Scan for the cell matching the given text and deliver its (x, y) coordinate at center. 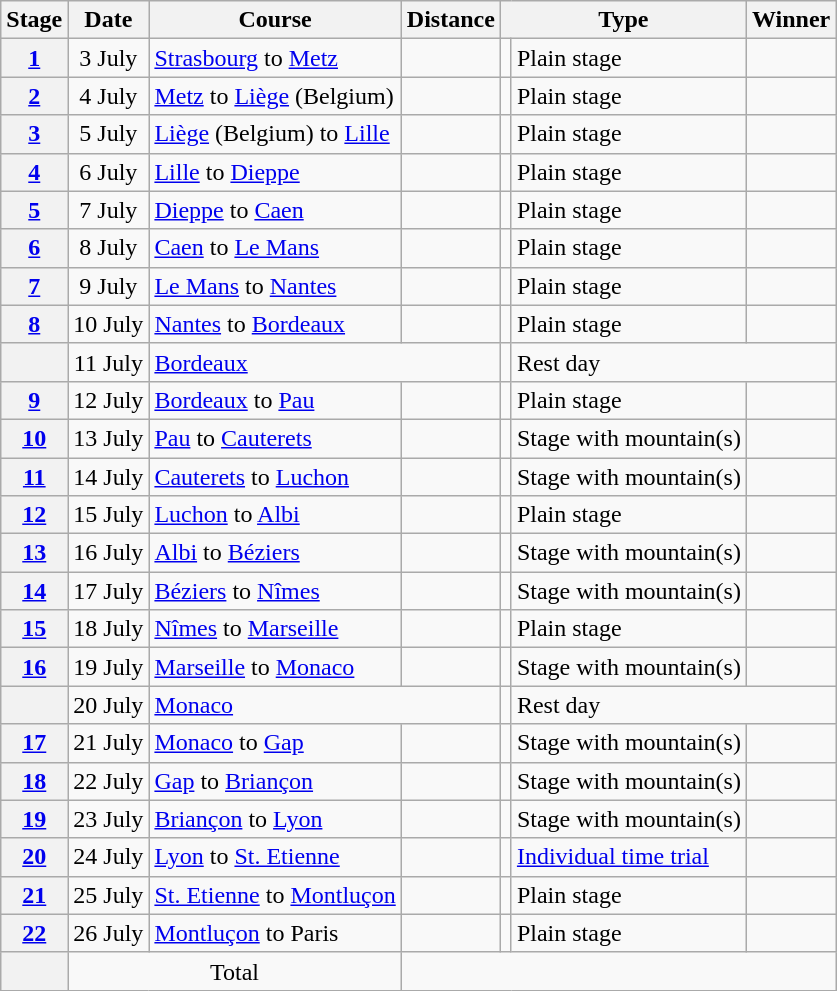
Albi to Béziers (275, 553)
Strasbourg to Metz (275, 58)
6 (34, 248)
15 (34, 629)
Lyon to St. Etienne (275, 857)
21 July (108, 743)
Pau to Cauterets (275, 438)
11 July (108, 362)
2 (34, 96)
14 (34, 591)
9 (34, 400)
25 July (108, 895)
8 July (108, 248)
Caen to Le Mans (275, 248)
Metz to Liège (Belgium) (275, 96)
11 (34, 477)
22 (34, 933)
13 (34, 553)
1 (34, 58)
Béziers to Nîmes (275, 591)
Bordeaux (324, 362)
Monaco (324, 705)
14 July (108, 477)
4 July (108, 96)
Date (108, 20)
24 July (108, 857)
21 (34, 895)
7 (34, 286)
20 (34, 857)
9 July (108, 286)
17 July (108, 591)
St. Etienne to Montluçon (275, 895)
8 (34, 324)
Briançon to Lyon (275, 819)
Type (623, 20)
10 July (108, 324)
10 (34, 438)
Stage (34, 20)
4 (34, 172)
Total (234, 971)
20 July (108, 705)
Montluçon to Paris (275, 933)
26 July (108, 933)
5 July (108, 134)
Nîmes to Marseille (275, 629)
19 (34, 819)
12 (34, 515)
Cauterets to Luchon (275, 477)
Individual time trial (628, 857)
7 July (108, 210)
13 July (108, 438)
23 July (108, 819)
15 July (108, 515)
18 July (108, 629)
3 July (108, 58)
16 (34, 667)
Bordeaux to Pau (275, 400)
19 July (108, 667)
Nantes to Bordeaux (275, 324)
Distance (450, 20)
Liège (Belgium) to Lille (275, 134)
Winner (790, 20)
22 July (108, 781)
18 (34, 781)
Lille to Dieppe (275, 172)
5 (34, 210)
16 July (108, 553)
12 July (108, 400)
Luchon to Albi (275, 515)
Gap to Briançon (275, 781)
Monaco to Gap (275, 743)
6 July (108, 172)
Le Mans to Nantes (275, 286)
Course (275, 20)
3 (34, 134)
17 (34, 743)
Marseille to Monaco (275, 667)
Dieppe to Caen (275, 210)
